Capture the cell that displays the provided text and extract its (x, y) central coordinate. 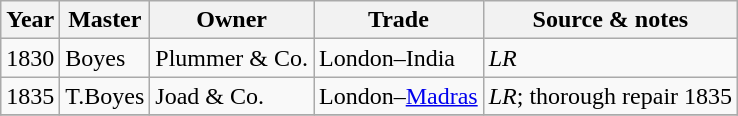
Master (105, 20)
1830 (30, 58)
T.Boyes (105, 96)
Plummer & Co. (232, 58)
Boyes (105, 58)
LR; thorough repair 1835 (610, 96)
Trade (399, 20)
London–India (399, 58)
Source & notes (610, 20)
LR (610, 58)
Owner (232, 20)
Year (30, 20)
Joad & Co. (232, 96)
1835 (30, 96)
London–Madras (399, 96)
